Pinpoint the cell where the given text exists, returning its [X, Y] midpoint coordinate. 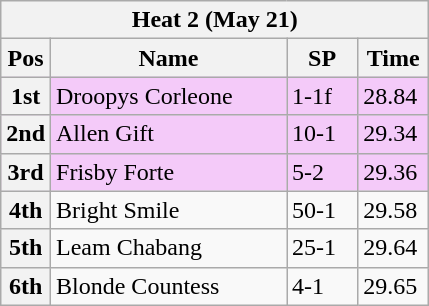
5th [26, 248]
Name [169, 58]
SP [322, 58]
50-1 [322, 210]
Bright Smile [169, 210]
6th [26, 286]
29.58 [394, 210]
Frisby Forte [169, 172]
3rd [26, 172]
Heat 2 (May 21) [215, 20]
28.84 [394, 96]
29.65 [394, 286]
Droopys Corleone [169, 96]
Blonde Countess [169, 286]
2nd [26, 134]
Leam Chabang [169, 248]
4-1 [322, 286]
1st [26, 96]
29.34 [394, 134]
Time [394, 58]
Allen Gift [169, 134]
29.36 [394, 172]
5-2 [322, 172]
1-1f [322, 96]
4th [26, 210]
29.64 [394, 248]
10-1 [322, 134]
Pos [26, 58]
25-1 [322, 248]
